From the cell containing the given text, extract its center point as (X, Y) coordinate. 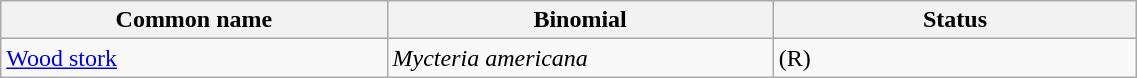
Binomial (580, 20)
Common name (194, 20)
Mycteria americana (580, 58)
(R) (955, 58)
Status (955, 20)
Wood stork (194, 58)
